Locate the cell with the specified text and output its (X, Y) center coordinate. 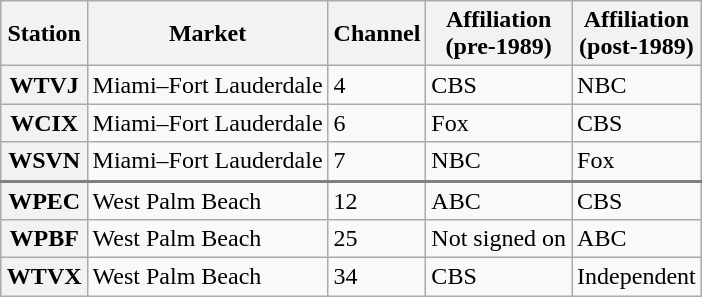
Affiliation(pre-1989) (499, 34)
Station (44, 34)
Not signed on (499, 239)
WPEC (44, 200)
34 (377, 277)
7 (377, 162)
Market (208, 34)
WTVJ (44, 85)
Independent (637, 277)
WTVX (44, 277)
25 (377, 239)
Affiliation(post-1989) (637, 34)
6 (377, 123)
WSVN (44, 162)
Channel (377, 34)
4 (377, 85)
WPBF (44, 239)
12 (377, 200)
WCIX (44, 123)
